Search for the cell housing the specified text and yield its [x, y] center coordinate. 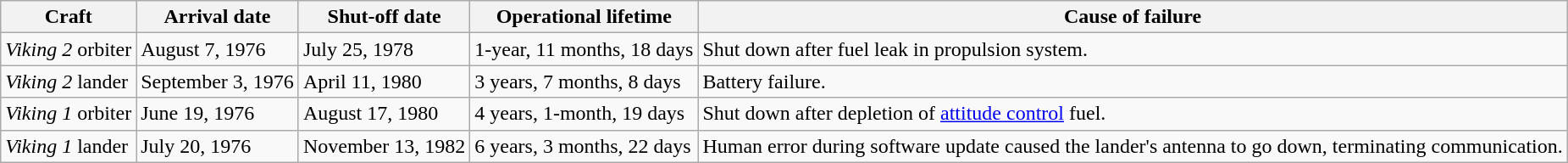
July 25, 1978 [384, 49]
Shut down after fuel leak in propulsion system. [1133, 49]
Arrival date [218, 17]
Shut down after depletion of attitude control fuel. [1133, 114]
3 years, 7 months, 8 days [585, 81]
Shut-off date [384, 17]
July 20, 1976 [218, 146]
Battery failure. [1133, 81]
September 3, 1976 [218, 81]
Cause of failure [1133, 17]
Viking 2 lander [69, 81]
Human error during software update caused the lander's antenna to go down, terminating communication. [1133, 146]
August 17, 1980 [384, 114]
4 years, 1-month, 19 days [585, 114]
November 13, 1982 [384, 146]
August 7, 1976 [218, 49]
April 11, 1980 [384, 81]
Viking 2 orbiter [69, 49]
Viking 1 lander [69, 146]
1-year, 11 months, 18 days [585, 49]
Craft [69, 17]
June 19, 1976 [218, 114]
Operational lifetime [585, 17]
6 years, 3 months, 22 days [585, 146]
Viking 1 orbiter [69, 114]
